Extract the (X, Y) coordinate from the center of the cell holding the provided text.  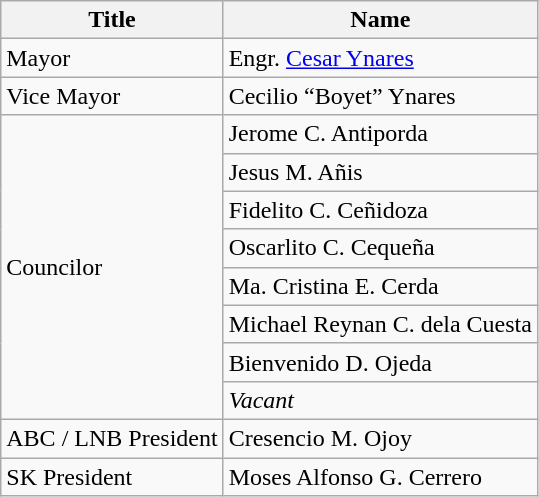
Jerome C. Antiporda (380, 134)
Michael Reynan C. dela Cuesta (380, 324)
Cresencio M. Ojoy (380, 438)
Title (112, 20)
ABC / LNB President (112, 438)
Councilor (112, 267)
Cecilio “Boyet” Ynares (380, 96)
Vice Mayor (112, 96)
Name (380, 20)
Fidelito C. Ceñidoza (380, 210)
SK President (112, 477)
Jesus M. Añis (380, 172)
Moses Alfonso G. Cerrero (380, 477)
Engr. Cesar Ynares (380, 58)
Mayor (112, 58)
Bienvenido D. Ojeda (380, 362)
Oscarlito C. Cequeña (380, 248)
Vacant (380, 400)
Ma. Cristina E. Cerda (380, 286)
